Locate the cell with the specified text and output its [X, Y] center coordinate. 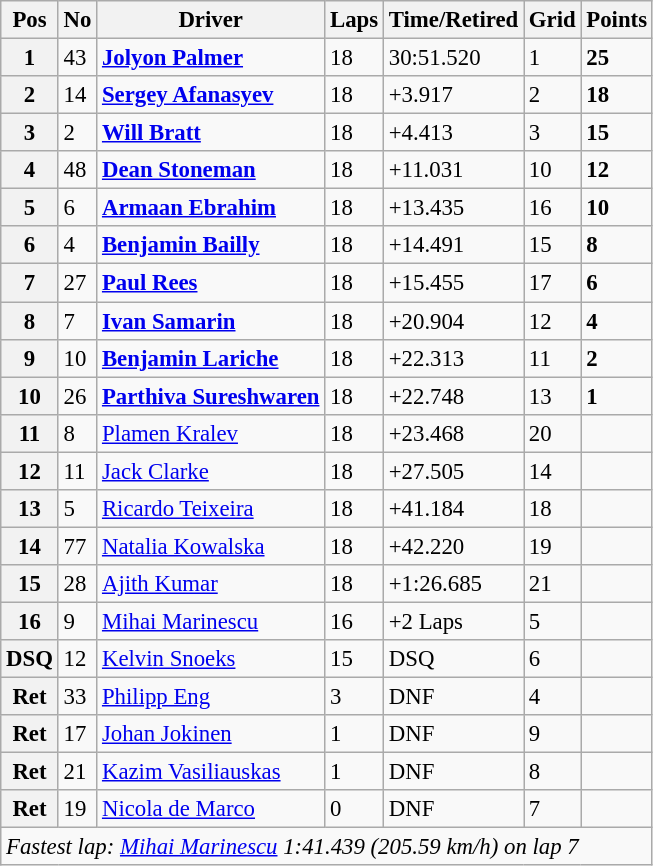
Benjamin Bailly [211, 245]
Will Bratt [211, 133]
Driver [211, 20]
+2 Laps [453, 621]
+23.468 [453, 433]
+1:26.685 [453, 584]
20 [552, 433]
Paul Rees [211, 283]
Benjamin Lariche [211, 358]
33 [77, 697]
Parthiva Sureshwaren [211, 396]
+4.413 [453, 133]
Fastest lap: Mihai Marinescu 1:41.439 (205.59 km/h) on lap 7 [327, 847]
Kelvin Snoeks [211, 659]
30:51.520 [453, 58]
27 [77, 283]
+3.917 [453, 95]
+22.748 [453, 396]
Plamen Kralev [211, 433]
0 [354, 809]
+13.435 [453, 208]
Ricardo Teixeira [211, 509]
Sergey Afanasyev [211, 95]
25 [616, 58]
Dean Stoneman [211, 170]
Natalia Kowalska [211, 546]
Kazim Vasiliauskas [211, 772]
Time/Retired [453, 20]
+15.455 [453, 283]
Ivan Samarin [211, 321]
26 [77, 396]
Philipp Eng [211, 697]
Nicola de Marco [211, 809]
43 [77, 58]
Ajith Kumar [211, 584]
Johan Jokinen [211, 734]
28 [77, 584]
+20.904 [453, 321]
+14.491 [453, 245]
No [77, 20]
Jolyon Palmer [211, 58]
Armaan Ebrahim [211, 208]
48 [77, 170]
77 [77, 546]
+11.031 [453, 170]
+41.184 [453, 509]
Points [616, 20]
Pos [30, 20]
Laps [354, 20]
+27.505 [453, 471]
+42.220 [453, 546]
Mihai Marinescu [211, 621]
Grid [552, 20]
+22.313 [453, 358]
Jack Clarke [211, 471]
